Find where the given text appears and provide that cell's center as (x, y) coordinate. 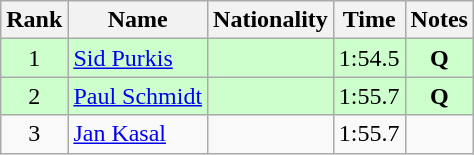
3 (34, 134)
Rank (34, 20)
Name (138, 20)
2 (34, 96)
1 (34, 58)
Notes (439, 20)
Jan Kasal (138, 134)
Sid Purkis (138, 58)
Nationality (271, 20)
Time (369, 20)
1:54.5 (369, 58)
Paul Schmidt (138, 96)
